Search for the cell housing the specified text and yield its [x, y] center coordinate. 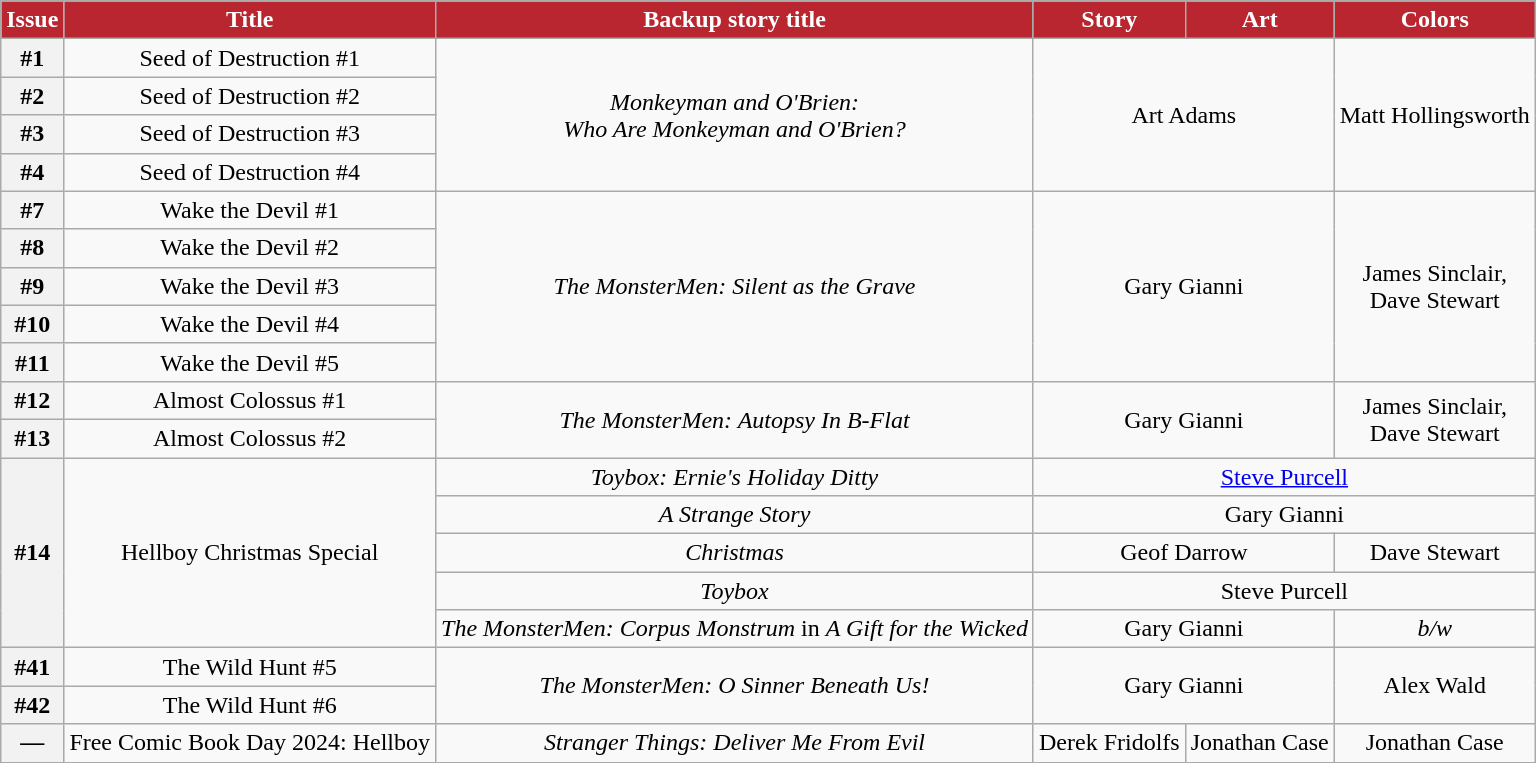
The MonsterMen: Corpus Monstrum in A Gift for the Wicked [735, 629]
#8 [32, 248]
#10 [32, 324]
Wake the Devil #5 [250, 362]
Wake the Devil #3 [250, 286]
Toybox [735, 591]
Almost Colossus #1 [250, 400]
Wake the Devil #4 [250, 324]
#1 [32, 58]
#11 [32, 362]
#12 [32, 400]
Wake the Devil #2 [250, 248]
Art Adams [1184, 115]
Hellboy Christmas Special [250, 553]
Derek Fridolfs [1109, 743]
Geof Darrow [1184, 553]
Seed of Destruction #3 [250, 134]
Stranger Things: Deliver Me From Evil [735, 743]
Wake the Devil #1 [250, 210]
Dave Stewart [1434, 553]
Story [1109, 20]
#42 [32, 705]
Seed of Destruction #4 [250, 172]
#7 [32, 210]
A Strange Story [735, 515]
#2 [32, 96]
Backup story title [735, 20]
b/w [1434, 629]
Issue [32, 20]
Alex Wald [1434, 686]
The MonsterMen: O Sinner Beneath Us! [735, 686]
Title [250, 20]
Colors [1434, 20]
The Wild Hunt #6 [250, 705]
Toybox: Ernie's Holiday Ditty [735, 477]
Christmas [735, 553]
#9 [32, 286]
The Wild Hunt #5 [250, 667]
Seed of Destruction #1 [250, 58]
Art [1260, 20]
The MonsterMen: Silent as the Grave [735, 286]
Monkeyman and O'Brien:Who Are Monkeyman and O'Brien? [735, 115]
#13 [32, 438]
#14 [32, 553]
Seed of Destruction #2 [250, 96]
#41 [32, 667]
The MonsterMen: Autopsy In B-Flat [735, 419]
Matt Hollingsworth [1434, 115]
Almost Colossus #2 [250, 438]
#3 [32, 134]
— [32, 743]
#4 [32, 172]
Free Comic Book Day 2024: Hellboy [250, 743]
